Locate the cell with the specified text and output its [x, y] center coordinate. 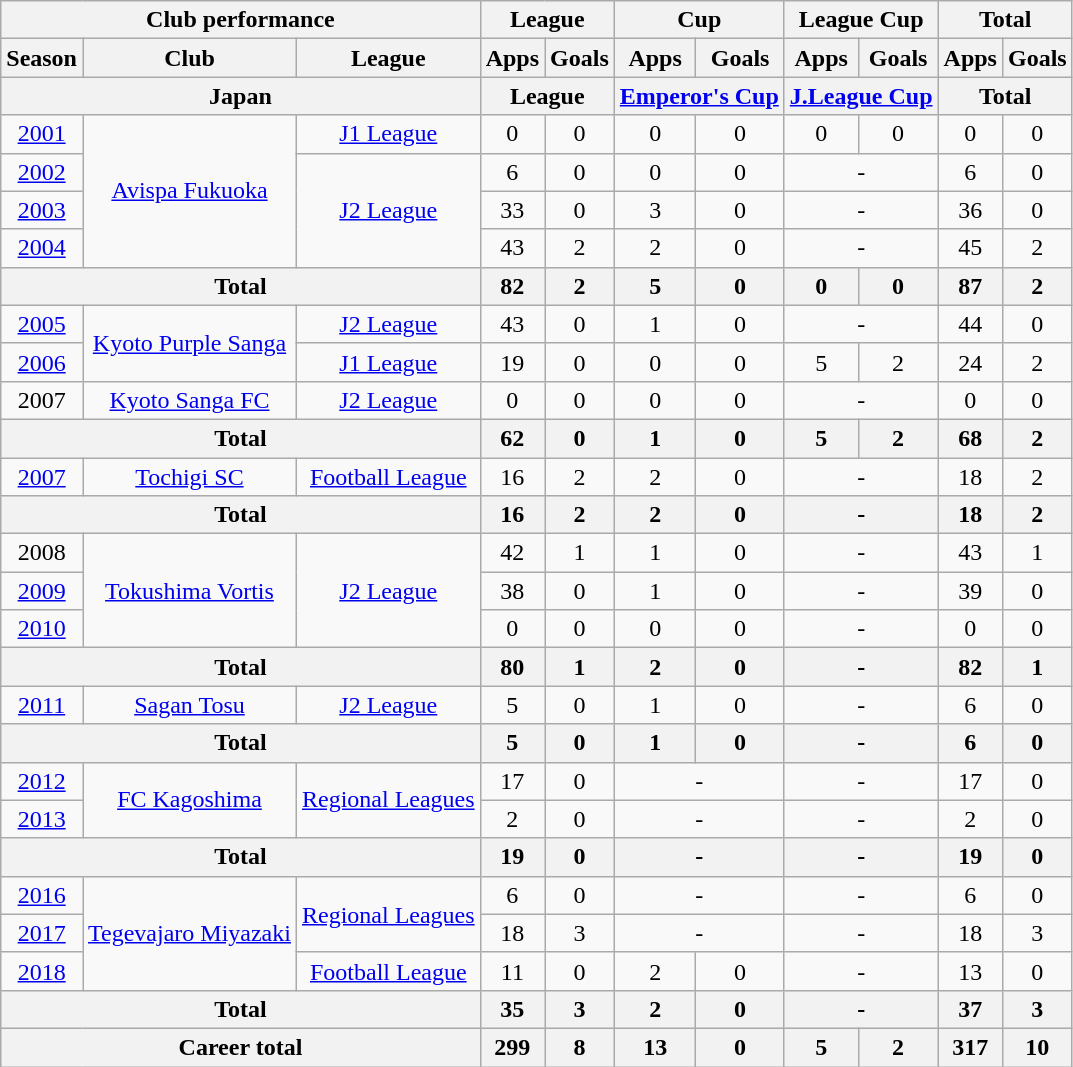
8 [580, 1047]
2013 [42, 819]
87 [970, 286]
35 [512, 1009]
2008 [42, 553]
10 [1037, 1047]
Tochigi SC [189, 477]
Club [189, 58]
80 [512, 667]
33 [512, 210]
2018 [42, 971]
45 [970, 248]
62 [512, 438]
2006 [42, 362]
2001 [42, 134]
2010 [42, 629]
League Cup [861, 20]
Cup [699, 20]
317 [970, 1047]
2003 [42, 210]
37 [970, 1009]
68 [970, 438]
Avispa Fukuoka [189, 191]
11 [512, 971]
24 [970, 362]
J.League Cup [861, 96]
2012 [42, 781]
Club performance [240, 20]
38 [512, 591]
Tegevajaro Miyazaki [189, 933]
2011 [42, 705]
44 [970, 324]
Sagan Tosu [189, 705]
42 [512, 553]
Kyoto Purple Sanga [189, 343]
2005 [42, 324]
Season [42, 58]
39 [970, 591]
2017 [42, 933]
Career total [240, 1047]
Kyoto Sanga FC [189, 400]
2002 [42, 172]
2009 [42, 591]
36 [970, 210]
2016 [42, 895]
FC Kagoshima [189, 800]
2004 [42, 248]
Emperor's Cup [699, 96]
299 [512, 1047]
Japan [240, 96]
Tokushima Vortis [189, 591]
